Determine the [X, Y] coordinate at the center of the cell enclosing the given text.  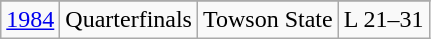
1984 [30, 20]
L 21–31 [384, 20]
Towson State [268, 20]
Quarterfinals [129, 20]
